Output the [x, y] coordinate of the center of the cell containing the given text.  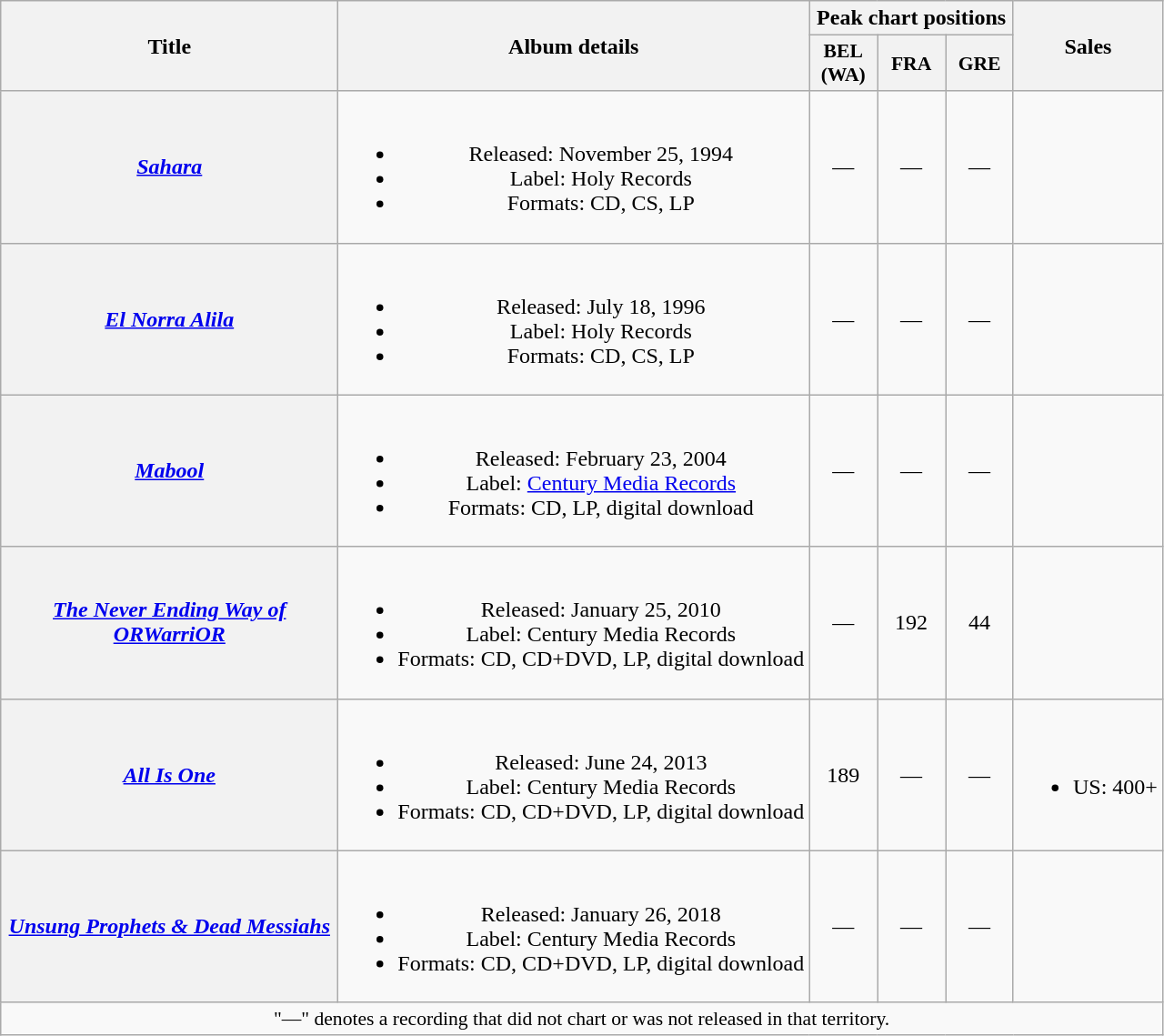
Mabool [169, 471]
Unsung Prophets & Dead Messiahs [169, 926]
Released: January 25, 2010Label: Century Media RecordsFormats: CD, CD+DVD, LP, digital download [574, 622]
"—" denotes a recording that did not chart or was not released in that territory. [582, 1019]
US: 400+ [1088, 775]
Peak chart positions [911, 18]
Released: July 18, 1996Label: Holy RecordsFormats: CD, CS, LP [574, 318]
Released: February 23, 2004Label: Century Media RecordsFormats: CD, LP, digital download [574, 471]
GRE [980, 64]
The Never Ending Way of ORWarriOR [169, 622]
El Norra Alila [169, 318]
Album details [574, 45]
Title [169, 45]
Sahara [169, 167]
192 [911, 622]
Released: January 26, 2018Label: Century Media RecordsFormats: CD, CD+DVD, LP, digital download [574, 926]
Sales [1088, 45]
BEL (WA) [844, 64]
Released: June 24, 2013Label: Century Media RecordsFormats: CD, CD+DVD, LP, digital download [574, 775]
FRA [911, 64]
44 [980, 622]
Released: November 25, 1994Label: Holy RecordsFormats: CD, CS, LP [574, 167]
All Is One [169, 775]
189 [844, 775]
